Pinpoint the cell where the given text exists, returning its [x, y] midpoint coordinate. 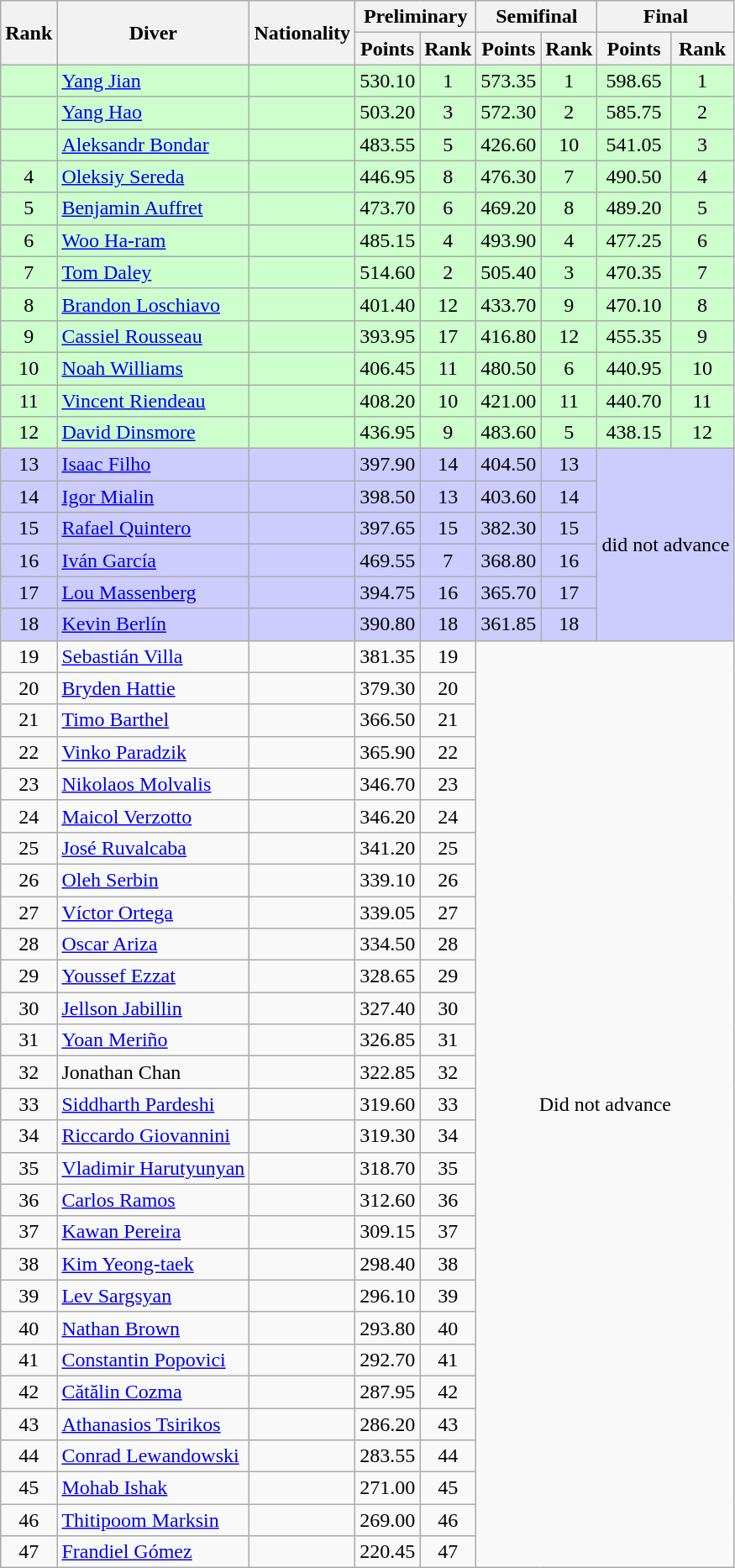
503.20 [388, 113]
Yang Hao [153, 113]
Igor Mialin [153, 497]
Vincent Riendeau [153, 401]
Oleh Serbin [153, 880]
Cătălin Cozma [153, 1392]
Bryden Hattie [153, 688]
Constantin Popovici [153, 1360]
404.50 [509, 465]
Preliminary [416, 17]
David Dinsmore [153, 433]
436.95 [388, 433]
390.80 [388, 624]
446.95 [388, 176]
334.50 [388, 944]
Yoan Meriño [153, 1040]
Kawan Pereira [153, 1232]
361.85 [509, 624]
401.40 [388, 304]
Diver [153, 33]
Youssef Ezzat [153, 976]
440.95 [633, 368]
292.70 [388, 1360]
Benjamin Auffret [153, 208]
Nikolaos Molvalis [153, 784]
381.35 [388, 656]
393.95 [388, 336]
Mohab Ishak [153, 1488]
470.35 [633, 272]
Rafael Quintero [153, 529]
Lou Massenberg [153, 592]
483.55 [388, 145]
293.80 [388, 1328]
Vladimir Harutyunyan [153, 1168]
485.15 [388, 240]
Frandiel Gómez [153, 1552]
Víctor Ortega [153, 912]
Riccardo Giovannini [153, 1136]
365.90 [388, 752]
Noah Williams [153, 368]
398.50 [388, 497]
573.35 [509, 81]
Did not advance [605, 1104]
Jonathan Chan [153, 1072]
296.10 [388, 1296]
341.20 [388, 848]
403.60 [509, 497]
394.75 [388, 592]
365.70 [509, 592]
421.00 [509, 401]
480.50 [509, 368]
514.60 [388, 272]
440.70 [633, 401]
did not advance [665, 545]
Conrad Lewandowski [153, 1456]
408.20 [388, 401]
287.95 [388, 1392]
Oleksiy Sereda [153, 176]
309.15 [388, 1232]
286.20 [388, 1424]
Yang Jian [153, 81]
Thitipoom Marksin [153, 1520]
426.60 [509, 145]
Lev Sargsyan [153, 1296]
339.05 [388, 912]
Cassiel Rousseau [153, 336]
438.15 [633, 433]
Kevin Berlín [153, 624]
Oscar Ariza [153, 944]
397.65 [388, 529]
Vinko Paradzik [153, 752]
473.70 [388, 208]
382.30 [509, 529]
318.70 [388, 1168]
Tom Daley [153, 272]
476.30 [509, 176]
366.50 [388, 720]
Brandon Loschiavo [153, 304]
319.30 [388, 1136]
585.75 [633, 113]
Athanasios Tsirikos [153, 1424]
455.35 [633, 336]
José Ruvalcaba [153, 848]
327.40 [388, 1008]
368.80 [509, 560]
397.90 [388, 465]
433.70 [509, 304]
269.00 [388, 1520]
406.45 [388, 368]
530.10 [388, 81]
346.70 [388, 784]
Final [665, 17]
469.20 [509, 208]
271.00 [388, 1488]
490.50 [633, 176]
Woo Ha-ram [153, 240]
493.90 [509, 240]
322.85 [388, 1072]
Nationality [302, 33]
298.40 [388, 1264]
572.30 [509, 113]
416.80 [509, 336]
283.55 [388, 1456]
312.60 [388, 1200]
469.55 [388, 560]
541.05 [633, 145]
Timo Barthel [153, 720]
Siddharth Pardeshi [153, 1104]
Carlos Ramos [153, 1200]
Jellson Jabillin [153, 1008]
220.45 [388, 1552]
477.25 [633, 240]
379.30 [388, 688]
598.65 [633, 81]
483.60 [509, 433]
Isaac Filho [153, 465]
470.10 [633, 304]
Semifinal [537, 17]
346.20 [388, 816]
339.10 [388, 880]
319.60 [388, 1104]
Maicol Verzotto [153, 816]
Sebastián Villa [153, 656]
Iván García [153, 560]
Kim Yeong-taek [153, 1264]
Nathan Brown [153, 1328]
326.85 [388, 1040]
328.65 [388, 976]
489.20 [633, 208]
505.40 [509, 272]
Aleksandr Bondar [153, 145]
